From the cell containing the given text, extract its center point as [x, y] coordinate. 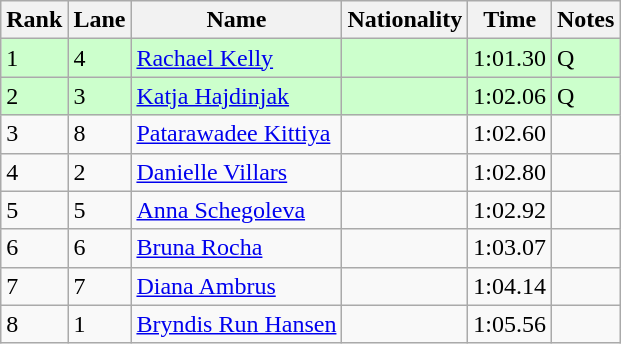
1:02.60 [510, 134]
Rachael Kelly [236, 58]
Diana Ambrus [236, 286]
Patarawadee Kittiya [236, 134]
1:02.06 [510, 96]
Danielle Villars [236, 172]
Anna Schegoleva [236, 210]
1:02.92 [510, 210]
1:03.07 [510, 248]
Nationality [405, 20]
Rank [34, 20]
1:05.56 [510, 324]
Bruna Rocha [236, 248]
Lane [100, 20]
Bryndis Run Hansen [236, 324]
Katja Hajdinjak [236, 96]
1:04.14 [510, 286]
Name [236, 20]
Notes [585, 20]
1:01.30 [510, 58]
1:02.80 [510, 172]
Time [510, 20]
